Capture the cell that displays the provided text and extract its (X, Y) central coordinate. 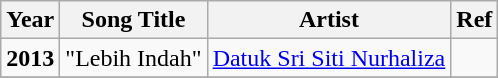
Year (30, 20)
Ref (474, 20)
Song Title (134, 20)
2013 (30, 58)
Artist (329, 20)
"Lebih Indah" (134, 58)
Datuk Sri Siti Nurhaliza (329, 58)
